Capture the cell that displays the provided text and extract its (X, Y) central coordinate. 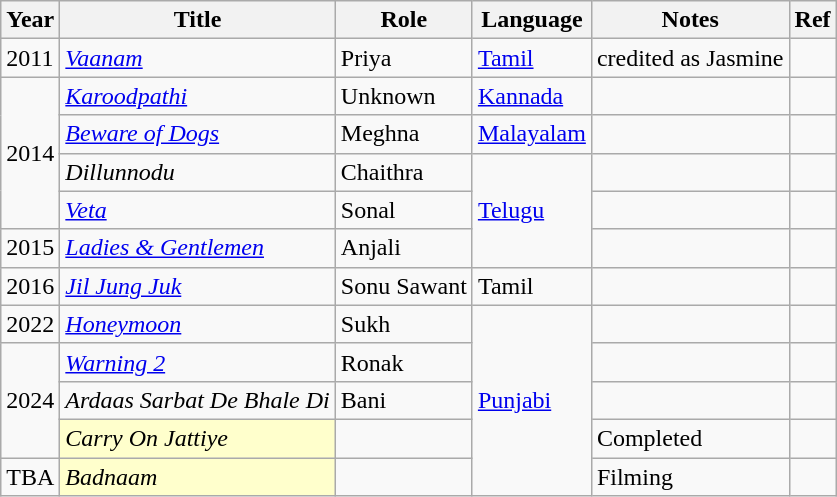
Completed (690, 438)
Ref (812, 20)
TBA (30, 477)
Karoodpathi (198, 96)
Punjabi (532, 400)
Carry On Jattiye (198, 438)
Filming (690, 477)
Anjali (404, 248)
Ronak (404, 362)
Chaithra (404, 172)
Dillunnodu (198, 172)
Sonu Sawant (404, 286)
Priya (404, 58)
Veta (198, 210)
Jil Jung Juk (198, 286)
Sukh (404, 324)
Kannada (532, 96)
Badnaam (198, 477)
Telugu (532, 210)
Language (532, 20)
Ardaas Sarbat De Bhale Di (198, 400)
Title (198, 20)
Ladies & Gentlemen (198, 248)
2015 (30, 248)
2022 (30, 324)
Beware of Dogs (198, 134)
Meghna (404, 134)
Warning 2 (198, 362)
Honeymoon (198, 324)
credited as Jasmine (690, 58)
Role (404, 20)
2024 (30, 400)
2016 (30, 286)
Bani (404, 400)
2014 (30, 153)
Vaanam (198, 58)
Notes (690, 20)
Year (30, 20)
Malayalam (532, 134)
Unknown (404, 96)
2011 (30, 58)
Sonal (404, 210)
